Determine the [X, Y] coordinate at the center of the cell enclosing the given text.  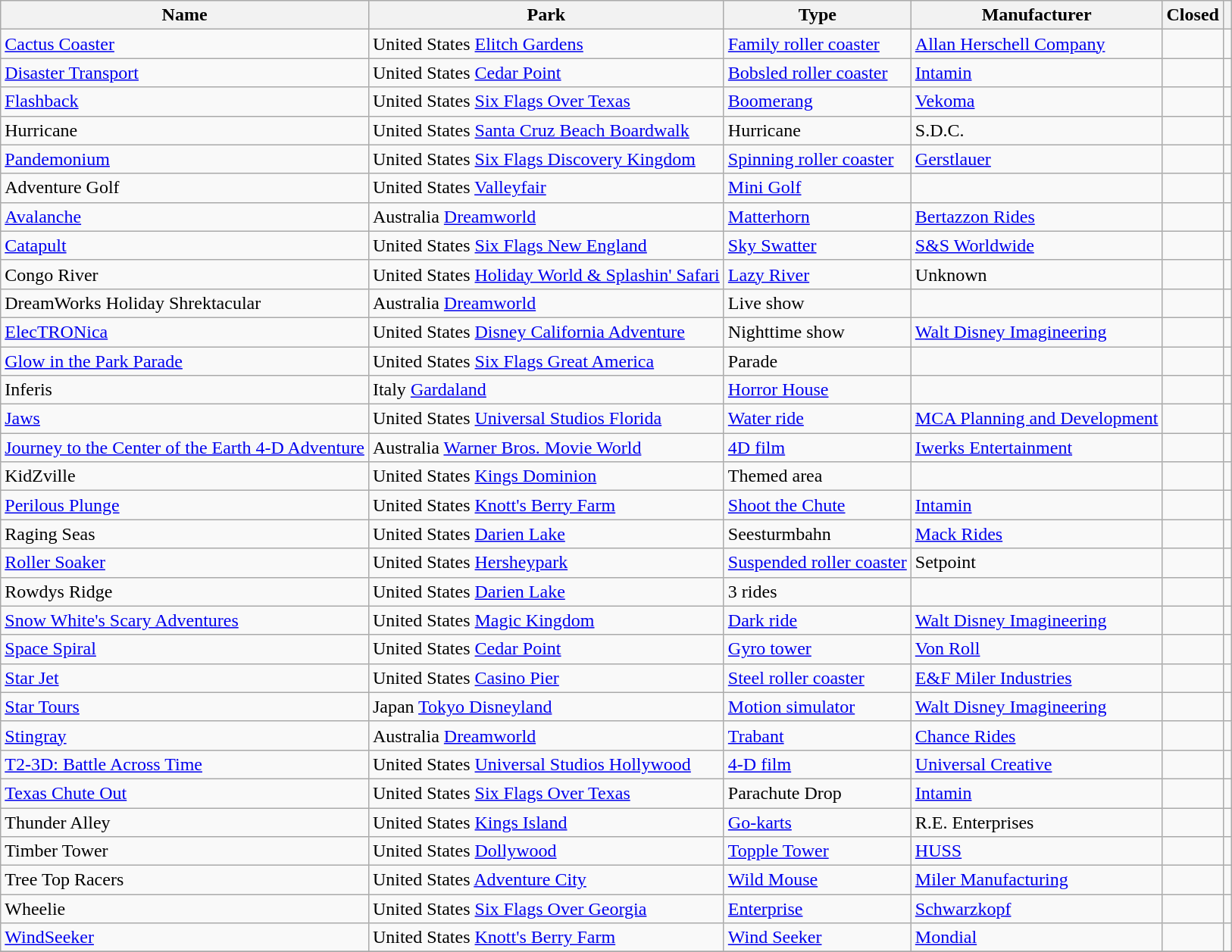
ElecTRONica [185, 332]
Matterhorn [817, 217]
Gerstlauer [1037, 159]
Wind Seeker [817, 938]
United States Six Flags Over Georgia [546, 909]
Horror House [817, 390]
United States Hersheypark [546, 563]
Parachute Drop [817, 793]
Sky Swatter [817, 245]
4-D film [817, 764]
Von Roll [1037, 649]
Catapult [185, 245]
Family roller coaster [817, 44]
United States Kings Island [546, 822]
Stingray [185, 735]
Nighttime show [817, 332]
Bobsled roller coaster [817, 73]
Space Spiral [185, 649]
United States Universal Studios Florida [546, 419]
Type [817, 15]
Wheelie [185, 909]
United States Adventure City [546, 880]
Setpoint [1037, 563]
Name [185, 15]
KidZville [185, 476]
Star Tours [185, 707]
Suspended roller coaster [817, 563]
Trabant [817, 735]
S&S Worldwide [1037, 245]
Congo River [185, 274]
Spinning roller coaster [817, 159]
Parade [817, 361]
Boomerang [817, 101]
Chance Rides [1037, 735]
R.E. Enterprises [1037, 822]
Motion simulator [817, 707]
Perilous Plunge [185, 505]
United States Six Flags New England [546, 245]
United States Elitch Gardens [546, 44]
United States Six Flags Discovery Kingdom [546, 159]
United States Kings Dominion [546, 476]
3 rides [817, 591]
Seesturmbahn [817, 534]
Dark ride [817, 620]
Mini Golf [817, 188]
HUSS [1037, 851]
WindSeeker [185, 938]
Timber Tower [185, 851]
Flashback [185, 101]
Live show [817, 303]
Glow in the Park Parade [185, 361]
Disaster Transport [185, 73]
Texas Chute Out [185, 793]
Allan Herschell Company [1037, 44]
Cactus Coaster [185, 44]
Lazy River [817, 274]
Iwerks Entertainment [1037, 448]
Shoot the Chute [817, 505]
Water ride [817, 419]
United States Dollywood [546, 851]
Jaws [185, 419]
Manufacturer [1037, 15]
Steel roller coaster [817, 678]
United States Six Flags Great America [546, 361]
Japan Tokyo Disneyland [546, 707]
Rowdys Ridge [185, 591]
Thunder Alley [185, 822]
United States Disney California Adventure [546, 332]
United States Holiday World & Splashin' Safari [546, 274]
Mondial [1037, 938]
Topple Tower [817, 851]
Vekoma [1037, 101]
Universal Creative [1037, 764]
Raging Seas [185, 534]
Wild Mouse [817, 880]
E&F Miler Industries [1037, 678]
DreamWorks Holiday Shrektacular [185, 303]
MCA Planning and Development [1037, 419]
Bertazzon Rides [1037, 217]
United States Valleyfair [546, 188]
S.D.C. [1037, 130]
United States Magic Kingdom [546, 620]
United States Santa Cruz Beach Boardwalk [546, 130]
Gyro tower [817, 649]
Adventure Golf [185, 188]
Snow White's Scary Adventures [185, 620]
Pandemonium [185, 159]
Go-karts [817, 822]
Inferis [185, 390]
Tree Top Racers [185, 880]
United States Casino Pier [546, 678]
T2-3D: Battle Across Time [185, 764]
Avalanche [185, 217]
4D film [817, 448]
Closed [1193, 15]
Roller Soaker [185, 563]
Star Jet [185, 678]
Journey to the Center of the Earth 4-D Adventure [185, 448]
Unknown [1037, 274]
Miler Manufacturing [1037, 880]
United States Universal Studios Hollywood [546, 764]
Themed area [817, 476]
Enterprise [817, 909]
Park [546, 15]
Schwarzkopf [1037, 909]
Australia Warner Bros. Movie World [546, 448]
Italy Gardaland [546, 390]
Mack Rides [1037, 534]
